Provide the [X, Y] coordinate of the cell's center where the given text is located.  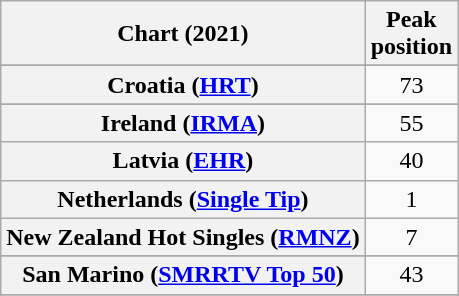
73 [411, 85]
New Zealand Hot Singles (RMNZ) [183, 237]
55 [411, 123]
Croatia (HRT) [183, 85]
Chart (2021) [183, 34]
Peakposition [411, 34]
Latvia (EHR) [183, 161]
7 [411, 237]
San Marino (SMRRTV Top 50) [183, 275]
40 [411, 161]
Ireland (IRMA) [183, 123]
Netherlands (Single Tip) [183, 199]
43 [411, 275]
1 [411, 199]
